Output the [x, y] coordinate of the center of the cell containing the given text.  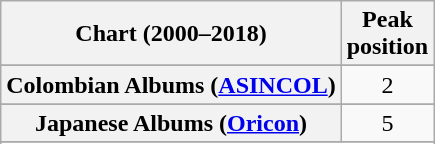
2 [387, 85]
Colombian Albums (ASINCOL) [171, 85]
Peakposition [387, 34]
Chart (2000–2018) [171, 34]
Japanese Albums (Oricon) [171, 123]
5 [387, 123]
